Return the [x, y] coordinate for the center point of the cell that contains the specified text.  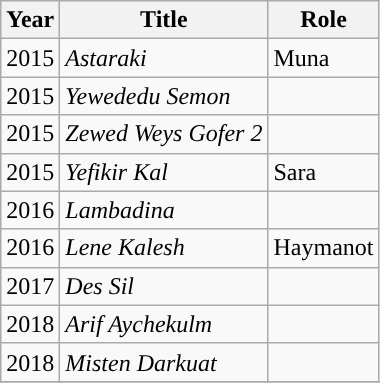
Sara [324, 172]
Astaraki [164, 58]
Lene Kalesh [164, 248]
Muna [324, 58]
Role [324, 20]
Yewededu Semon [164, 96]
Title [164, 20]
2017 [30, 286]
Arif Aychekulm [164, 324]
Misten Darkuat [164, 362]
Lambadina [164, 210]
Haymanot [324, 248]
Year [30, 20]
Des Sil [164, 286]
Yefikir Kal [164, 172]
Zewed Weys Gofer 2 [164, 134]
